Capture the cell that displays the provided text and extract its [x, y] central coordinate. 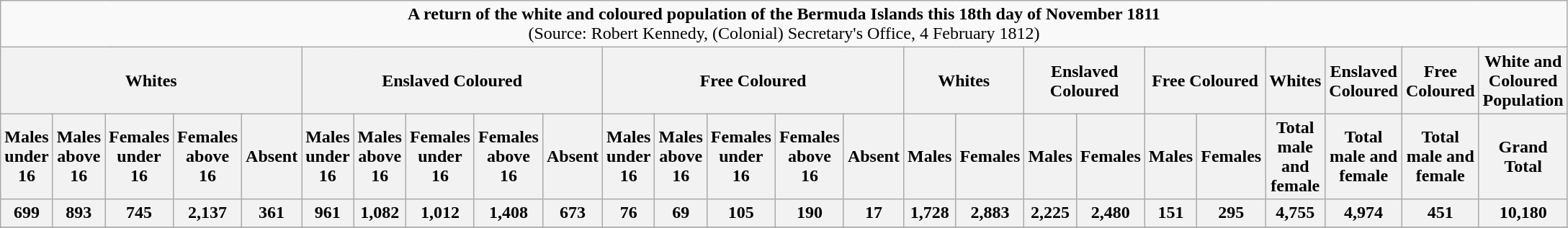
673 [572, 213]
893 [79, 213]
190 [810, 213]
1,408 [509, 213]
699 [27, 213]
Grand Total [1523, 157]
76 [629, 213]
1,082 [380, 213]
2,137 [207, 213]
2,480 [1111, 213]
151 [1170, 213]
451 [1441, 213]
295 [1232, 213]
17 [873, 213]
1,728 [929, 213]
10,180 [1523, 213]
745 [140, 213]
69 [681, 213]
361 [272, 213]
1,012 [439, 213]
105 [740, 213]
4,974 [1364, 213]
4,755 [1295, 213]
2,225 [1050, 213]
White and ColouredPopulation [1523, 81]
2,883 [990, 213]
961 [328, 213]
